From the cell containing the given text, extract its center point as (X, Y) coordinate. 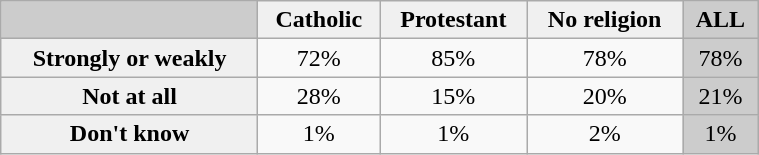
72% (319, 58)
Strongly or weakly (129, 58)
No religion (605, 20)
21% (721, 96)
Not at all (129, 96)
15% (454, 96)
85% (454, 58)
28% (319, 96)
20% (605, 96)
Protestant (454, 20)
ALL (721, 20)
Don't know (129, 134)
Catholic (319, 20)
2% (605, 134)
